From the cell containing the given text, extract its center point as [x, y] coordinate. 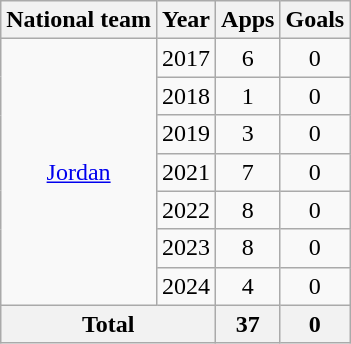
7 [248, 172]
6 [248, 58]
2024 [186, 286]
2022 [186, 210]
Apps [248, 20]
37 [248, 324]
1 [248, 96]
National team [79, 20]
2017 [186, 58]
Jordan [79, 172]
Total [108, 324]
Year [186, 20]
2023 [186, 248]
3 [248, 134]
2018 [186, 96]
2019 [186, 134]
4 [248, 286]
Goals [315, 20]
2021 [186, 172]
